Output the [X, Y] coordinate of the center of the cell containing the given text.  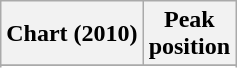
Chart (2010) [72, 34]
Peakposition [189, 34]
